Locate the cell with the specified text and output its (X, Y) center coordinate. 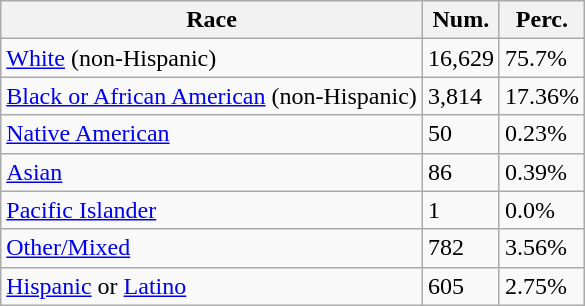
Num. (460, 20)
Hispanic or Latino (212, 286)
17.36% (542, 96)
Other/Mixed (212, 248)
75.7% (542, 58)
Pacific Islander (212, 210)
0.0% (542, 210)
605 (460, 286)
782 (460, 248)
Perc. (542, 20)
Black or African American (non-Hispanic) (212, 96)
Asian (212, 172)
86 (460, 172)
3,814 (460, 96)
16,629 (460, 58)
1 (460, 210)
Race (212, 20)
White (non-Hispanic) (212, 58)
0.39% (542, 172)
50 (460, 134)
Native American (212, 134)
0.23% (542, 134)
3.56% (542, 248)
2.75% (542, 286)
